Find where the given text appears and provide that cell's center as [x, y] coordinate. 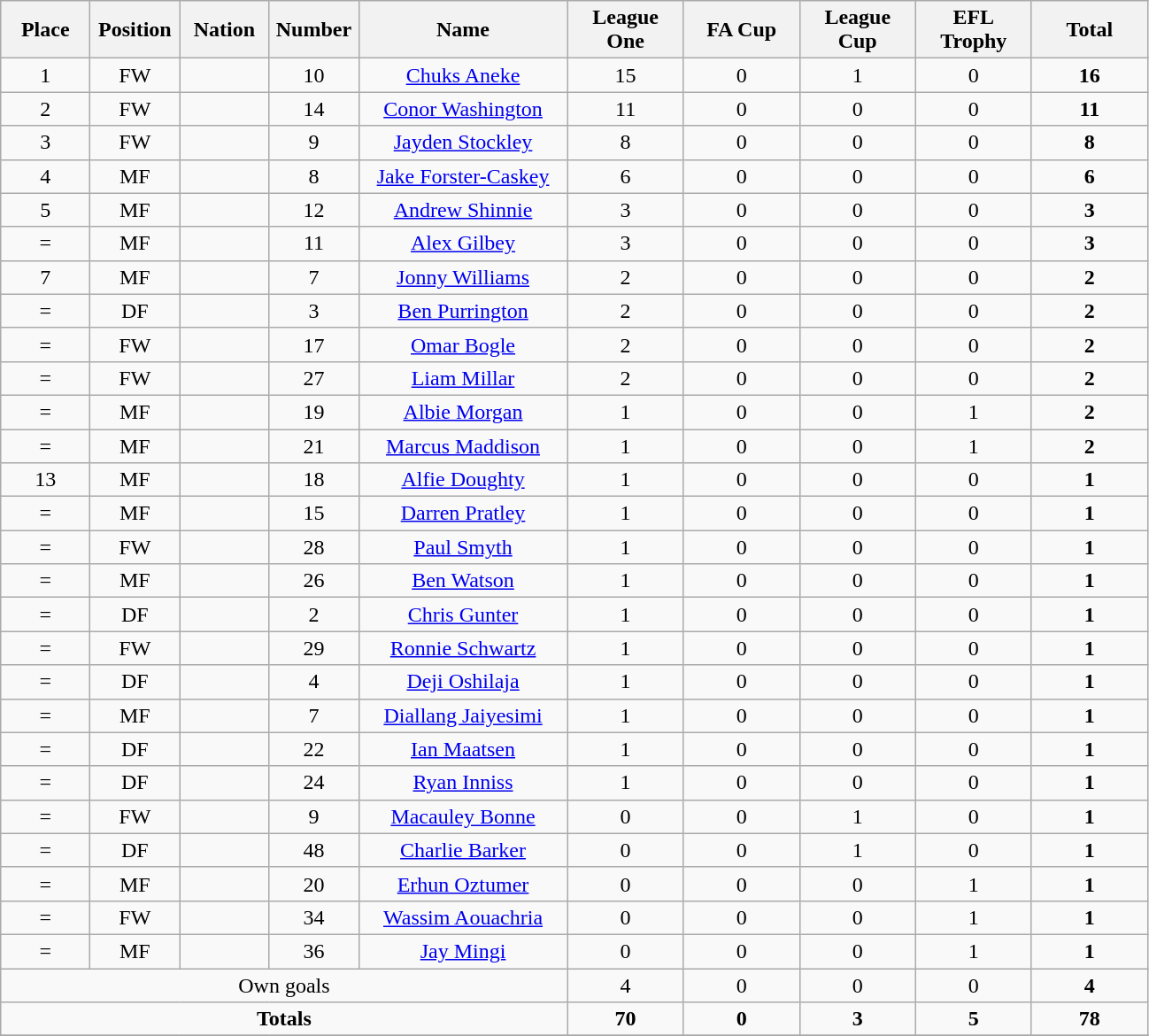
13 [46, 480]
Jayden Stockley [463, 143]
FA Cup [742, 30]
Alex Gilbey [463, 244]
10 [313, 75]
Position [135, 30]
21 [313, 445]
Jay Mingi [463, 951]
Jake Forster-Caskey [463, 176]
League Cup [857, 30]
Ian Maatsen [463, 749]
Chris Gunter [463, 615]
Ronnie Schwartz [463, 648]
19 [313, 412]
League One [625, 30]
Nation [225, 30]
16 [1089, 75]
22 [313, 749]
Ben Purrington [463, 311]
70 [625, 1019]
18 [313, 480]
Ben Watson [463, 581]
Macauley Bonne [463, 816]
EFL Trophy [974, 30]
Name [463, 30]
Number [313, 30]
Alfie Doughty [463, 480]
12 [313, 210]
78 [1089, 1019]
Liam Millar [463, 378]
Jonny Williams [463, 277]
Chuks Aneke [463, 75]
Ryan Inniss [463, 783]
Own goals [284, 986]
Darren Pratley [463, 514]
17 [313, 344]
Erhun Oztumer [463, 884]
Paul Smyth [463, 547]
26 [313, 581]
Conor Washington [463, 109]
36 [313, 951]
Deji Oshilaja [463, 682]
Charlie Barker [463, 850]
Albie Morgan [463, 412]
Place [46, 30]
Omar Bogle [463, 344]
Diallang Jaiyesimi [463, 715]
27 [313, 378]
20 [313, 884]
24 [313, 783]
14 [313, 109]
28 [313, 547]
Wassim Aouachria [463, 917]
Total [1089, 30]
34 [313, 917]
Totals [284, 1019]
29 [313, 648]
Andrew Shinnie [463, 210]
Marcus Maddison [463, 445]
48 [313, 850]
